Return the [x, y] coordinate for the center point of the cell that contains the specified text.  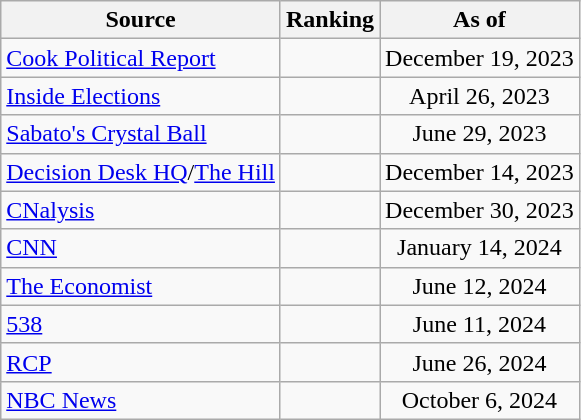
The Economist [141, 286]
NBC News [141, 400]
Ranking [330, 20]
June 12, 2024 [480, 286]
CNN [141, 248]
December 14, 2023 [480, 172]
June 26, 2024 [480, 362]
Decision Desk HQ/The Hill [141, 172]
CNalysis [141, 210]
June 11, 2024 [480, 324]
October 6, 2024 [480, 400]
Sabato's Crystal Ball [141, 134]
Inside Elections [141, 96]
Source [141, 20]
RCP [141, 362]
As of [480, 20]
December 19, 2023 [480, 58]
January 14, 2024 [480, 248]
538 [141, 324]
December 30, 2023 [480, 210]
April 26, 2023 [480, 96]
June 29, 2023 [480, 134]
Cook Political Report [141, 58]
